Identify which cell holds the provided text, then report its [x, y] central coordinate. 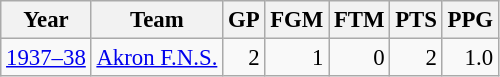
FTM [360, 20]
FGM [297, 20]
0 [360, 58]
1937–38 [46, 58]
Team [157, 20]
1.0 [470, 58]
PPG [470, 20]
GP [244, 20]
PTS [416, 20]
Year [46, 20]
Akron F.N.S. [157, 58]
1 [297, 58]
